For the text-containing cell, return its midpoint in [X, Y] coordinate format. 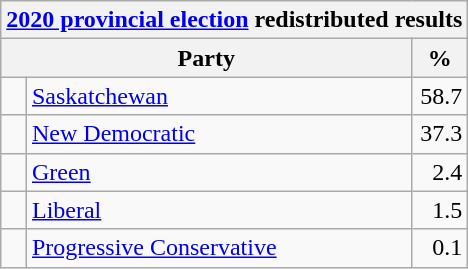
2.4 [440, 172]
Saskatchewan [218, 96]
Party [206, 58]
Progressive Conservative [218, 248]
37.3 [440, 134]
2020 provincial election redistributed results [234, 20]
1.5 [440, 210]
0.1 [440, 248]
58.7 [440, 96]
New Democratic [218, 134]
% [440, 58]
Green [218, 172]
Liberal [218, 210]
